Scan for the cell matching the given text and deliver its (X, Y) coordinate at center. 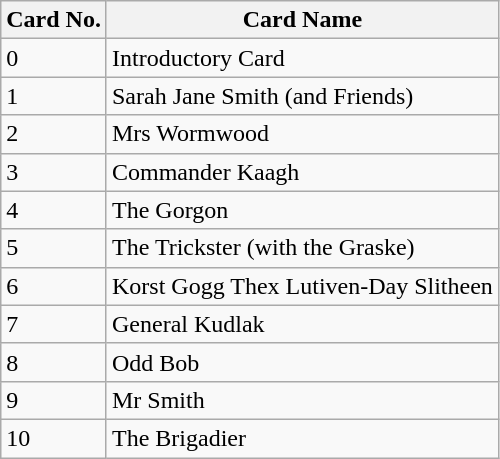
Card No. (54, 20)
7 (54, 324)
The Gorgon (302, 210)
Mr Smith (302, 400)
Sarah Jane Smith (and Friends) (302, 96)
8 (54, 362)
4 (54, 210)
2 (54, 134)
9 (54, 400)
1 (54, 96)
Mrs Wormwood (302, 134)
10 (54, 438)
General Kudlak (302, 324)
Korst Gogg Thex Lutiven-Day Slitheen (302, 286)
6 (54, 286)
The Brigadier (302, 438)
5 (54, 248)
The Trickster (with the Graske) (302, 248)
0 (54, 58)
Commander Kaagh (302, 172)
3 (54, 172)
Card Name (302, 20)
Odd Bob (302, 362)
Introductory Card (302, 58)
